Scan for the cell matching the given text and deliver its [X, Y] coordinate at center. 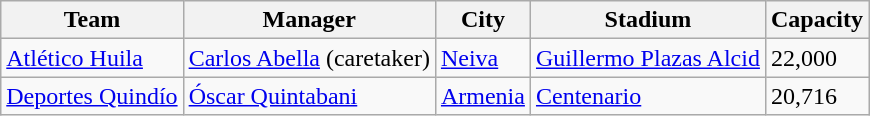
22,000 [816, 58]
City [482, 20]
Óscar Quintabani [309, 96]
Guillermo Plazas Alcid [648, 58]
Centenario [648, 96]
Armenia [482, 96]
20,716 [816, 96]
Atlético Huila [92, 58]
Stadium [648, 20]
Manager [309, 20]
Carlos Abella (caretaker) [309, 58]
Team [92, 20]
Capacity [816, 20]
Neiva [482, 58]
Deportes Quindío [92, 96]
